Provide the (x, y) coordinate of the cell's center where the given text is located.  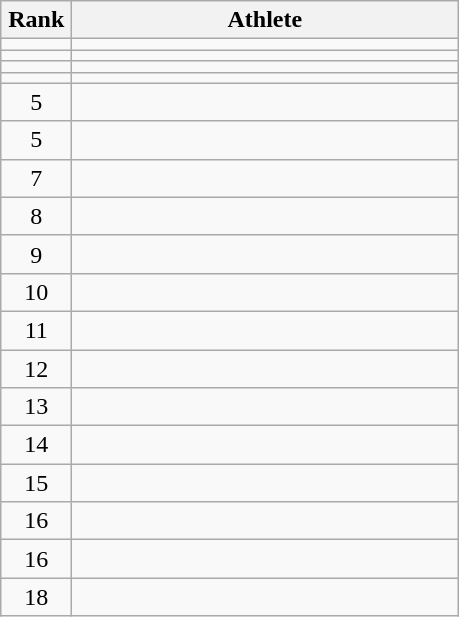
8 (36, 216)
11 (36, 330)
13 (36, 407)
12 (36, 369)
9 (36, 254)
Athlete (265, 20)
18 (36, 597)
7 (36, 178)
15 (36, 483)
Rank (36, 20)
10 (36, 292)
14 (36, 445)
